Provide the (X, Y) coordinate of the cell's center where the given text is located.  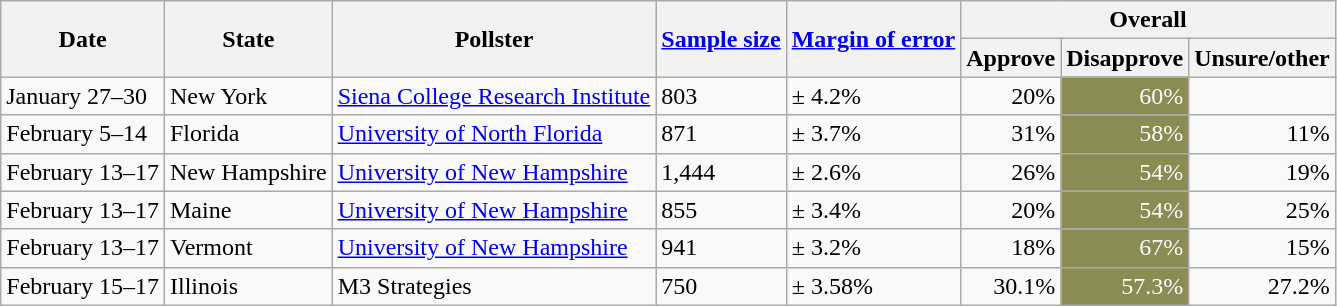
27.2% (1262, 286)
Vermont (248, 248)
Margin of error (874, 39)
February 15–17 (83, 286)
31% (1011, 134)
Sample size (721, 39)
750 (721, 286)
1,444 (721, 172)
Maine (248, 210)
New York (248, 96)
Florida (248, 134)
Siena College Research Institute (494, 96)
Disapprove (1125, 58)
26% (1011, 172)
University of North Florida (494, 134)
± 3.4% (874, 210)
Date (83, 39)
± 2.6% (874, 172)
19% (1262, 172)
11% (1262, 134)
30.1% (1011, 286)
Overall (1148, 20)
855 (721, 210)
67% (1125, 248)
Approve (1011, 58)
State (248, 39)
15% (1262, 248)
18% (1011, 248)
58% (1125, 134)
± 4.2% (874, 96)
New Hampshire (248, 172)
± 3.7% (874, 134)
57.3% (1125, 286)
January 27–30 (83, 96)
M3 Strategies (494, 286)
941 (721, 248)
± 3.58% (874, 286)
Pollster (494, 39)
Unsure/other (1262, 58)
803 (721, 96)
871 (721, 134)
25% (1262, 210)
60% (1125, 96)
Illinois (248, 286)
February 5–14 (83, 134)
± 3.2% (874, 248)
